Output the (X, Y) coordinate of the center of the cell containing the given text.  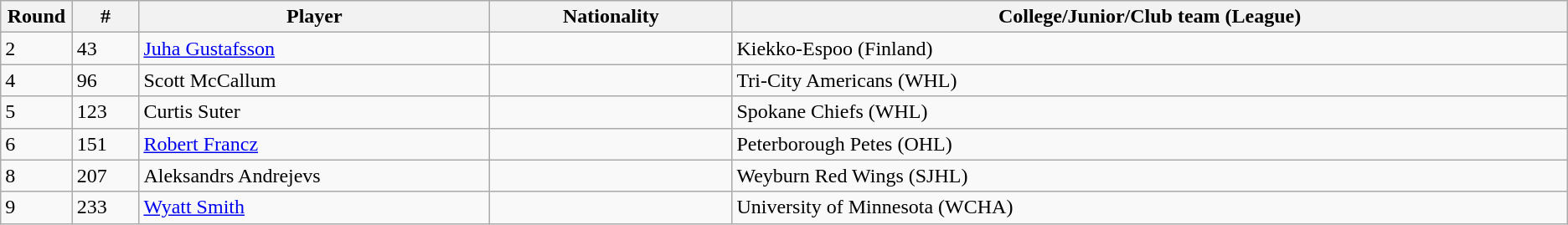
Peterborough Petes (OHL) (1149, 144)
Weyburn Red Wings (SJHL) (1149, 176)
233 (106, 207)
5 (37, 112)
9 (37, 207)
Round (37, 17)
Wyatt Smith (315, 207)
151 (106, 144)
College/Junior/Club team (League) (1149, 17)
96 (106, 80)
Juha Gustafsson (315, 49)
207 (106, 176)
Nationality (611, 17)
Spokane Chiefs (WHL) (1149, 112)
University of Minnesota (WCHA) (1149, 207)
8 (37, 176)
2 (37, 49)
43 (106, 49)
6 (37, 144)
Tri-City Americans (WHL) (1149, 80)
Aleksandrs Andrejevs (315, 176)
Curtis Suter (315, 112)
Scott McCallum (315, 80)
Player (315, 17)
# (106, 17)
4 (37, 80)
Robert Francz (315, 144)
123 (106, 112)
Kiekko-Espoo (Finland) (1149, 49)
